Capture the cell that displays the provided text and extract its (x, y) central coordinate. 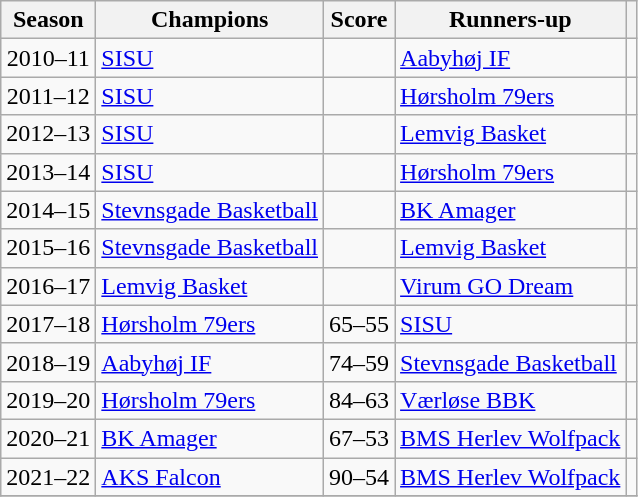
2011–12 (48, 96)
2014–15 (48, 210)
Score (360, 20)
2013–14 (48, 172)
2020–21 (48, 438)
90–54 (360, 477)
AKS Falcon (210, 477)
65–55 (360, 324)
2019–20 (48, 400)
Season (48, 20)
2016–17 (48, 286)
2015–16 (48, 248)
Virum GO Dream (510, 286)
2010–11 (48, 58)
2017–18 (48, 324)
67–53 (360, 438)
Værløse BBK (510, 400)
2018–19 (48, 362)
74–59 (360, 362)
Champions (210, 20)
Runners-up (510, 20)
84–63 (360, 400)
2012–13 (48, 134)
2021–22 (48, 477)
